Capture the cell that displays the provided text and extract its [X, Y] central coordinate. 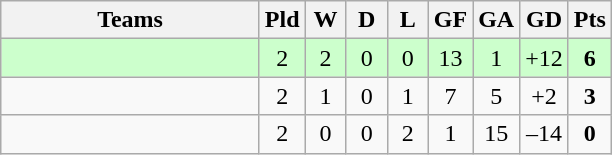
5 [496, 96]
GA [496, 20]
D [366, 20]
7 [450, 96]
3 [590, 96]
+2 [544, 96]
Pts [590, 20]
Pld [282, 20]
W [326, 20]
–14 [544, 134]
13 [450, 58]
6 [590, 58]
GF [450, 20]
L [408, 20]
GD [544, 20]
+12 [544, 58]
Teams [130, 20]
15 [496, 134]
